Locate the cell with the specified text and output its (X, Y) center coordinate. 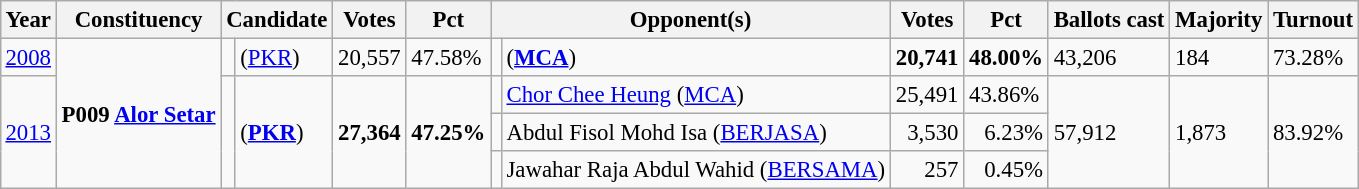
20,741 (926, 57)
2008 (28, 57)
257 (926, 170)
6.23% (1006, 133)
25,491 (926, 95)
Opponent(s) (691, 20)
43.86% (1006, 95)
P009 Alor Setar (138, 113)
27,364 (370, 132)
57,912 (1108, 132)
Year (28, 20)
48.00% (1006, 57)
83.92% (1314, 132)
Constituency (138, 20)
1,873 (1219, 132)
Majority (1219, 20)
(MCA) (696, 57)
73.28% (1314, 57)
47.25% (448, 132)
0.45% (1006, 170)
Abdul Fisol Mohd Isa (BERJASA) (696, 133)
Candidate (277, 20)
184 (1219, 57)
Ballots cast (1108, 20)
Jawahar Raja Abdul Wahid (BERSAMA) (696, 170)
43,206 (1108, 57)
47.58% (448, 57)
Chor Chee Heung (MCA) (696, 95)
2013 (28, 132)
3,530 (926, 133)
Turnout (1314, 20)
20,557 (370, 57)
